Extract the [X, Y] coordinate from the center of the cell holding the provided text.  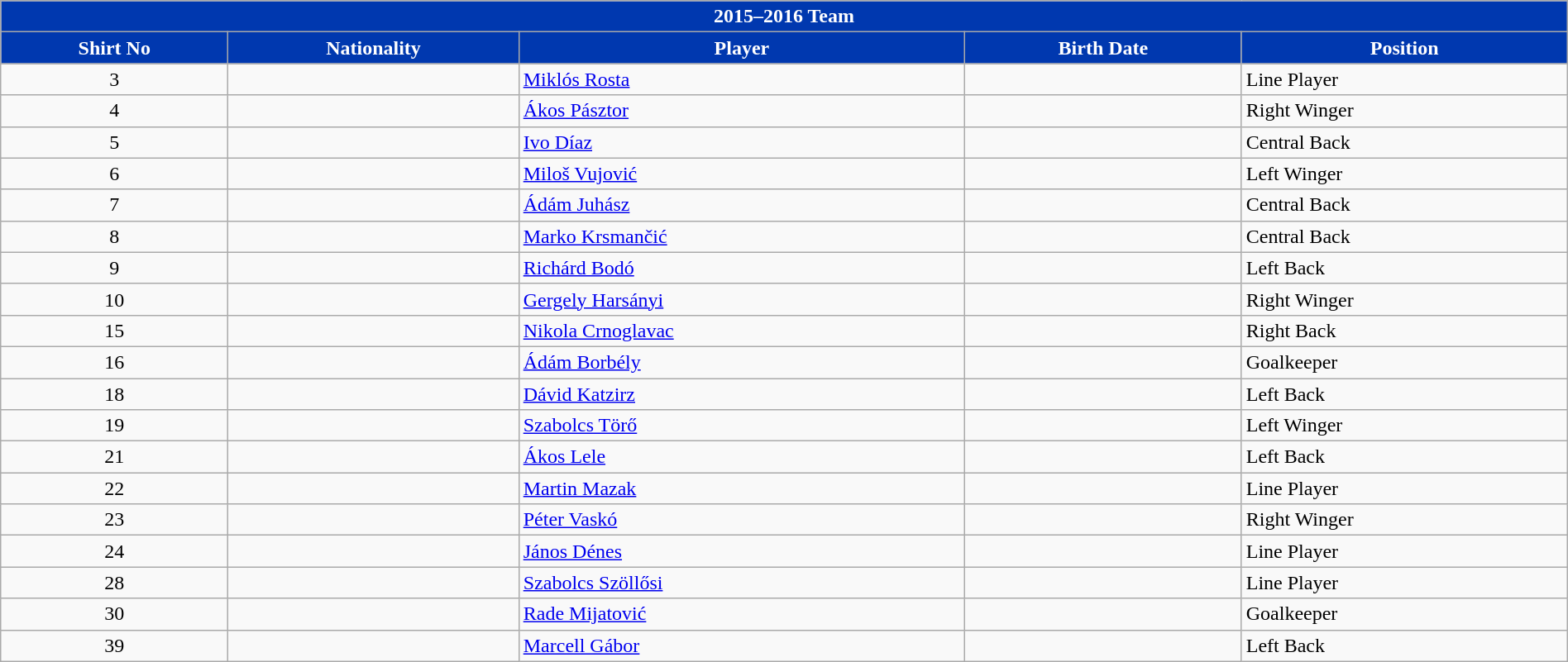
Marcell Gábor [741, 645]
28 [114, 583]
Gergely Harsányi [741, 299]
Péter Vaskó [741, 520]
Right Back [1404, 331]
Miloš Vujović [741, 174]
16 [114, 362]
18 [114, 394]
Richárd Bodó [741, 268]
Ádám Borbély [741, 362]
Miklós Rosta [741, 79]
Position [1404, 48]
30 [114, 614]
9 [114, 268]
23 [114, 520]
Birth Date [1103, 48]
Martin Mazak [741, 488]
3 [114, 79]
22 [114, 488]
Player [741, 48]
Szabolcs Törő [741, 426]
Szabolcs Szöllősi [741, 583]
Ákos Lele [741, 457]
15 [114, 331]
Marko Krsmančić [741, 236]
4 [114, 111]
19 [114, 426]
2015–2016 Team [784, 17]
21 [114, 457]
Ákos Pásztor [741, 111]
Ádám Juhász [741, 205]
6 [114, 174]
János Dénes [741, 551]
Nikola Crnoglavac [741, 331]
Dávid Katzirz [741, 394]
Nationality [374, 48]
Shirt No [114, 48]
39 [114, 645]
24 [114, 551]
5 [114, 142]
8 [114, 236]
Rade Mijatović [741, 614]
7 [114, 205]
10 [114, 299]
Ivo Díaz [741, 142]
